Pinpoint the cell where the given text exists, returning its (X, Y) midpoint coordinate. 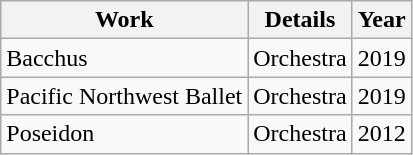
Work (124, 20)
Details (300, 20)
Pacific Northwest Ballet (124, 96)
2012 (382, 134)
Poseidon (124, 134)
Bacchus (124, 58)
Year (382, 20)
